Scan for the cell matching the given text and deliver its [X, Y] coordinate at center. 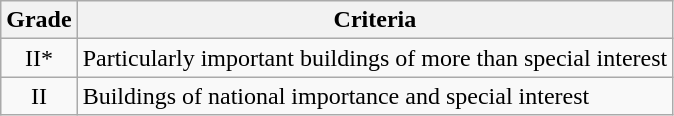
Grade [39, 20]
Particularly important buildings of more than special interest [375, 58]
Criteria [375, 20]
Buildings of national importance and special interest [375, 96]
II* [39, 58]
II [39, 96]
